Return (X, Y) of the center of cell containing provided text 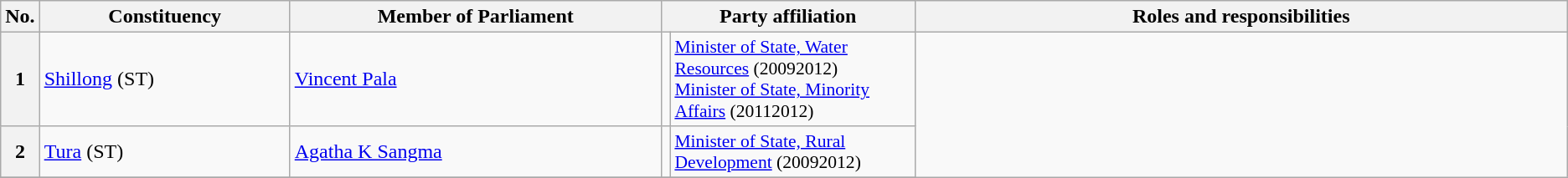
Minister of State, Rural Development (20092012) (792, 152)
Roles and responsibilities (1241, 17)
Minister of State, Water Resources (20092012)Minister of State, Minority Affairs (20112012) (792, 79)
Party affiliation (787, 17)
Agatha K Sangma (476, 152)
2 (20, 152)
Shillong (ST) (164, 79)
Tura (ST) (164, 152)
No. (20, 17)
Constituency (164, 17)
Member of Parliament (476, 17)
Vincent Pala (476, 79)
1 (20, 79)
